Output the (X, Y) coordinate of the center of the cell containing the given text.  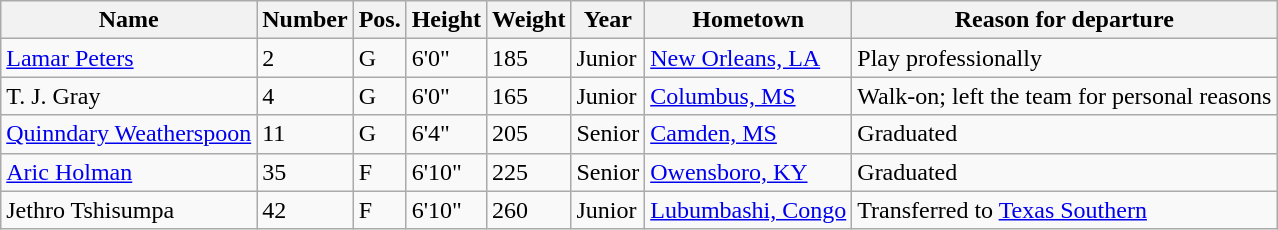
Name (129, 20)
Play professionally (1064, 58)
6'4" (446, 134)
Reason for departure (1064, 20)
T. J. Gray (129, 96)
42 (305, 210)
Owensboro, KY (748, 172)
Weight (529, 20)
185 (529, 58)
Walk-on; left the team for personal reasons (1064, 96)
Camden, MS (748, 134)
Columbus, MS (748, 96)
New Orleans, LA (748, 58)
2 (305, 58)
Lubumbashi, Congo (748, 210)
11 (305, 134)
Pos. (380, 20)
205 (529, 134)
Transferred to Texas Southern (1064, 210)
4 (305, 96)
Jethro Tshisumpa (129, 210)
Lamar Peters (129, 58)
Number (305, 20)
Year (608, 20)
Quinndary Weatherspoon (129, 134)
260 (529, 210)
225 (529, 172)
Height (446, 20)
Hometown (748, 20)
35 (305, 172)
165 (529, 96)
Aric Holman (129, 172)
